Return the [X, Y] coordinate for the center point of the cell that contains the specified text.  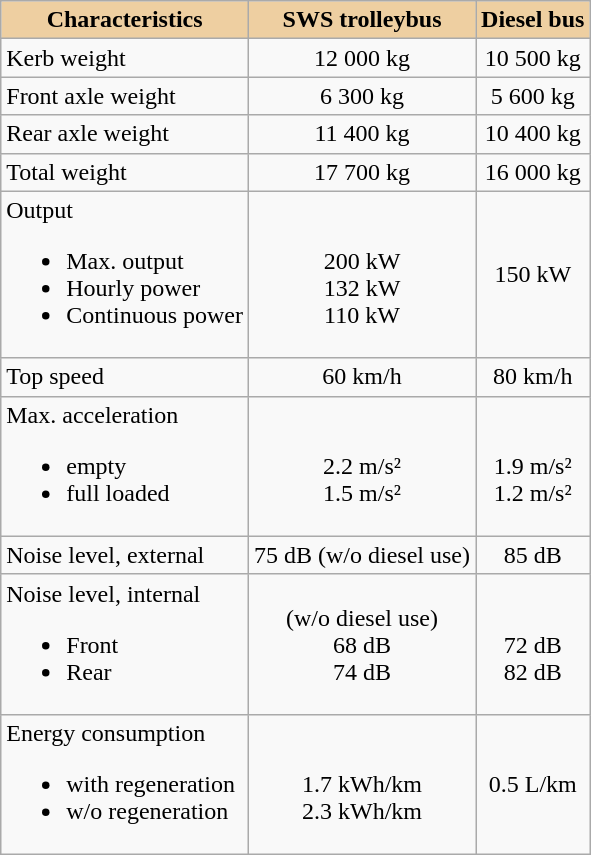
Noise level, external [125, 555]
OutputMax. outputHourly powerContinuous power [125, 274]
75 dB (w/o diesel use) [362, 555]
Rear axle weight [125, 134]
17 700 kg [362, 172]
11 400 kg [362, 134]
60 km/h [362, 377]
(w/o diesel use)68 dB74 dB [362, 644]
Characteristics [125, 20]
150 kW [533, 274]
Diesel bus [533, 20]
Noise level, internalFrontRear [125, 644]
1.7 kWh/km2.3 kWh/km [362, 784]
72 dB82 dB [533, 644]
Energy consumptionwith regenerationw/o regeneration [125, 784]
16 000 kg [533, 172]
10 400 kg [533, 134]
2.2 m/s²1.5 m/s² [362, 466]
Top speed [125, 377]
0.5 L/km [533, 784]
10 500 kg [533, 58]
1.9 m/s²1.2 m/s² [533, 466]
Kerb weight [125, 58]
Max. accelerationemptyfull loaded [125, 466]
Total weight [125, 172]
12 000 kg [362, 58]
85 dB [533, 555]
5 600 kg [533, 96]
6 300 kg [362, 96]
80 km/h [533, 377]
SWS trolleybus [362, 20]
Front axle weight [125, 96]
200 kW132 kW110 kW [362, 274]
